Extract the (X, Y) coordinate from the center of the cell holding the provided text.  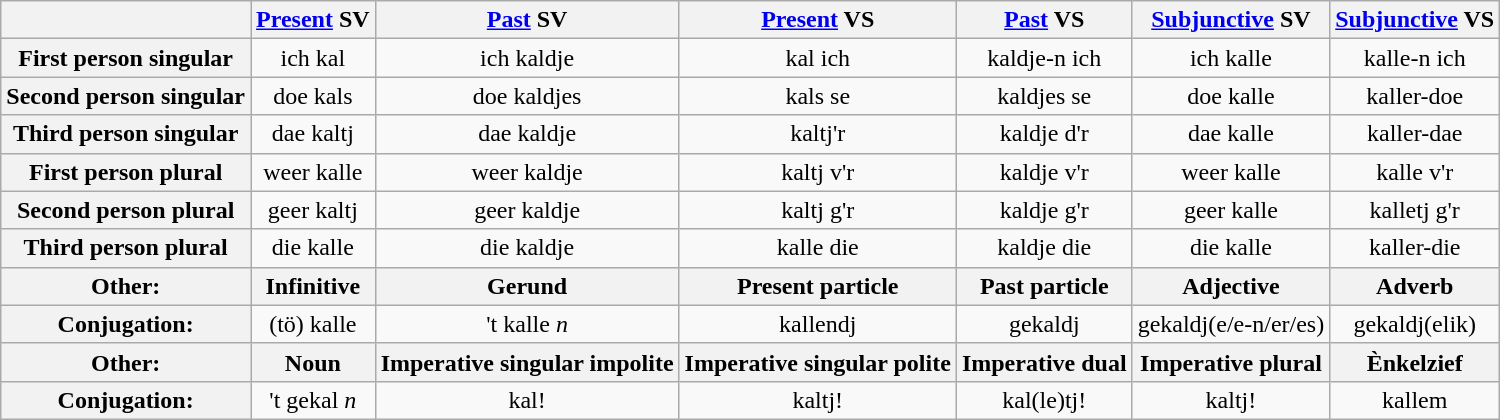
kaldjes se (1044, 96)
Subjunctive SV (1231, 20)
ich kaldje (527, 58)
't gekal n (314, 400)
kaller-die (1415, 248)
doe kaldjes (527, 96)
gekaldj(e/e-n/er/es) (1231, 324)
kalletj g'r (1415, 210)
kaldje g'r (1044, 210)
't kalle n (527, 324)
First person plural (126, 172)
dae kalle (1231, 134)
First person singular (126, 58)
(tö) kalle (314, 324)
Present VS (818, 20)
doe kals (314, 96)
kalle die (818, 248)
Past VS (1044, 20)
Past particle (1044, 286)
kaltj v'r (818, 172)
kals se (818, 96)
geer kalle (1231, 210)
Second person singular (126, 96)
kal! (527, 400)
kalle v'r (1415, 172)
kallendj (818, 324)
Gerund (527, 286)
ich kal (314, 58)
gekaldj (1044, 324)
doe kalle (1231, 96)
Present particle (818, 286)
geer kaltj (314, 210)
kaltj g'r (818, 210)
Present SV (314, 20)
Second person plural (126, 210)
kaldje die (1044, 248)
kal(le)tj! (1044, 400)
Ènkelzief (1415, 362)
Infinitive (314, 286)
kaldje v'r (1044, 172)
gekaldj(elik) (1415, 324)
Imperative singular polite (818, 362)
kallem (1415, 400)
kaller-dae (1415, 134)
Subjunctive VS (1415, 20)
geer kaldje (527, 210)
Imperative plural (1231, 362)
die kaldje (527, 248)
Third person plural (126, 248)
weer kaldje (527, 172)
kaldje-n ich (1044, 58)
Third person singular (126, 134)
Imperative singular impolite (527, 362)
Adjective (1231, 286)
kaller-doe (1415, 96)
kalle-n ich (1415, 58)
ich kalle (1231, 58)
dae kaltj (314, 134)
Noun (314, 362)
kaldje d'r (1044, 134)
kal ich (818, 58)
kaltj'r (818, 134)
Imperative dual (1044, 362)
Past SV (527, 20)
dae kaldje (527, 134)
Adverb (1415, 286)
